For the text-containing cell, return its midpoint in (X, Y) coordinate format. 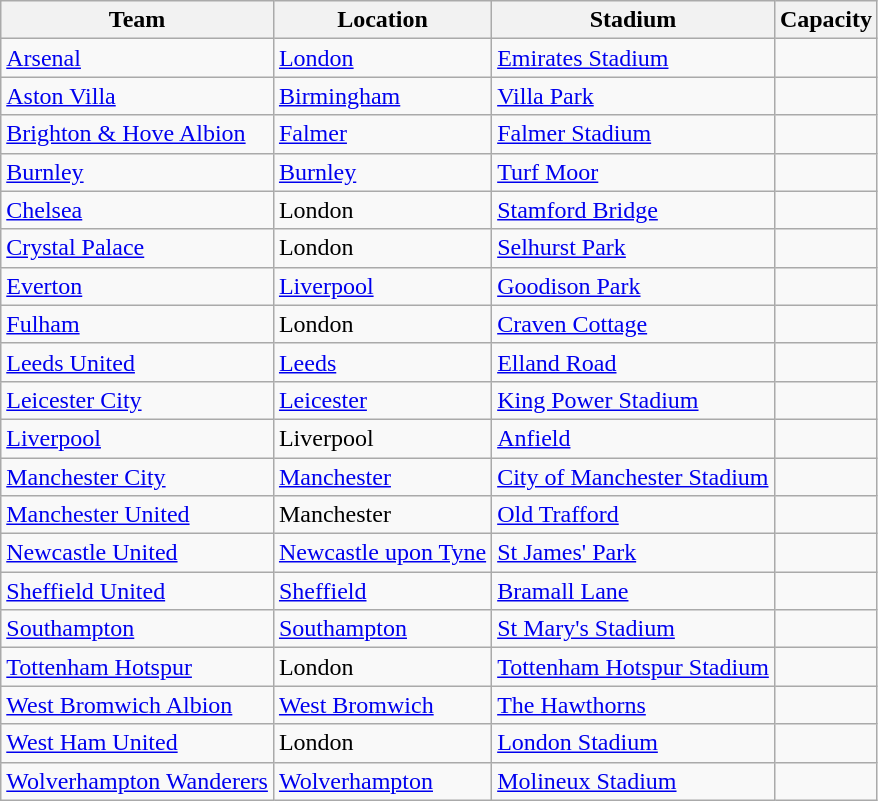
City of Manchester Stadium (634, 477)
Elland Road (634, 362)
Aston Villa (138, 96)
Emirates Stadium (634, 58)
Newcastle upon Tyne (382, 553)
Tottenham Hotspur (138, 667)
Selhurst Park (634, 248)
Goodison Park (634, 286)
Crystal Palace (138, 248)
Anfield (634, 438)
Sheffield United (138, 591)
Sheffield (382, 591)
West Ham United (138, 743)
King Power Stadium (634, 400)
Old Trafford (634, 515)
Location (382, 20)
Stadium (634, 20)
Team (138, 20)
Wolverhampton (382, 781)
St James' Park (634, 553)
Manchester City (138, 477)
Tottenham Hotspur Stadium (634, 667)
Falmer (382, 134)
Fulham (138, 324)
Wolverhampton Wanderers (138, 781)
London Stadium (634, 743)
Villa Park (634, 96)
Newcastle United (138, 553)
Arsenal (138, 58)
Brighton & Hove Albion (138, 134)
The Hawthorns (634, 705)
Leicester (382, 400)
Chelsea (138, 210)
Leeds (382, 362)
Turf Moor (634, 172)
Bramall Lane (634, 591)
Everton (138, 286)
Craven Cottage (634, 324)
West Bromwich Albion (138, 705)
Leicester City (138, 400)
Stamford Bridge (634, 210)
St Mary's Stadium (634, 629)
Falmer Stadium (634, 134)
West Bromwich (382, 705)
Birmingham (382, 96)
Capacity (826, 20)
Manchester United (138, 515)
Leeds United (138, 362)
Molineux Stadium (634, 781)
